Return [x, y] of the center of cell containing provided text 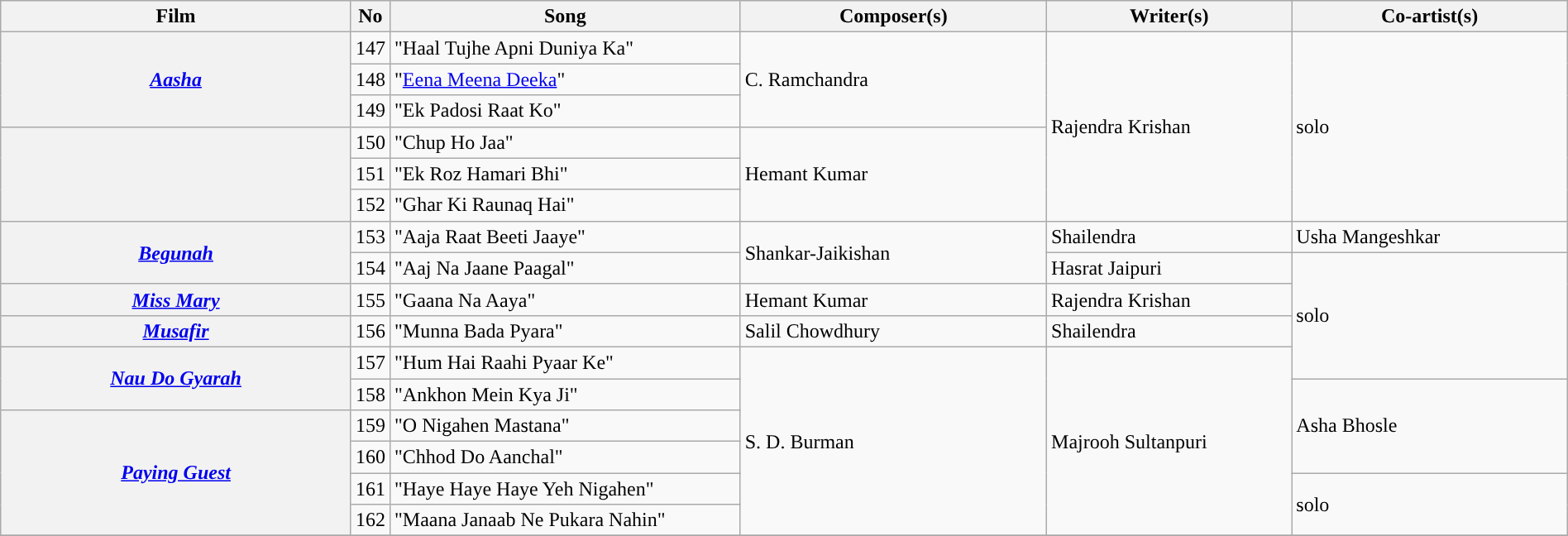
159 [370, 426]
Co-artist(s) [1429, 17]
156 [370, 331]
Paying Guest [176, 473]
Aasha [176, 79]
"Ek Roz Hamari Bhi" [565, 174]
"Munna Bada Pyara" [565, 331]
"Chhod Do Aanchal" [565, 457]
Composer(s) [893, 17]
161 [370, 489]
Majrooh Sultanpuri [1169, 441]
152 [370, 205]
Musafir [176, 331]
155 [370, 299]
Begunah [176, 252]
Hasrat Jaipuri [1169, 268]
No [370, 17]
148 [370, 79]
147 [370, 48]
Miss Mary [176, 299]
153 [370, 237]
"O Nigahen Mastana" [565, 426]
"Hum Hai Raahi Pyaar Ke" [565, 362]
Writer(s) [1169, 17]
"Ghar Ki Raunaq Hai" [565, 205]
151 [370, 174]
Asha Bhosle [1429, 426]
154 [370, 268]
S. D. Burman [893, 441]
"Gaana Na Aaya" [565, 299]
"Ankhon Mein Kya Ji" [565, 395]
"Haal Tujhe Apni Duniya Ka" [565, 48]
162 [370, 520]
149 [370, 111]
Song [565, 17]
C. Ramchandra [893, 79]
"Aaja Raat Beeti Jaaye" [565, 237]
Film [176, 17]
Usha Mangeshkar [1429, 237]
160 [370, 457]
157 [370, 362]
"Aaj Na Jaane Paagal" [565, 268]
150 [370, 142]
Salil Chowdhury [893, 331]
"Maana Janaab Ne Pukara Nahin" [565, 520]
"Ek Padosi Raat Ko" [565, 111]
"Haye Haye Haye Yeh Nigahen" [565, 489]
"Chup Ho Jaa" [565, 142]
"Eena Meena Deeka" [565, 79]
Nau Do Gyarah [176, 378]
Shankar-Jaikishan [893, 252]
158 [370, 395]
